Extract the [X, Y] coordinate from the center of the cell holding the provided text.  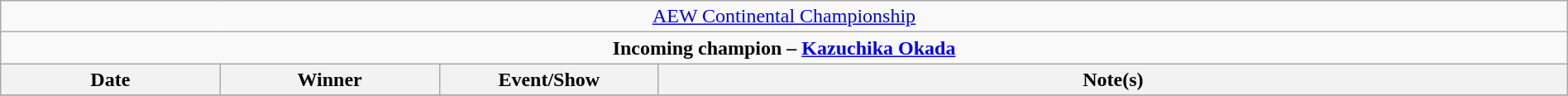
Date [111, 79]
Incoming champion – Kazuchika Okada [784, 48]
Event/Show [549, 79]
Winner [329, 79]
AEW Continental Championship [784, 17]
Note(s) [1113, 79]
